Extract the [X, Y] coordinate from the center of the cell holding the provided text.  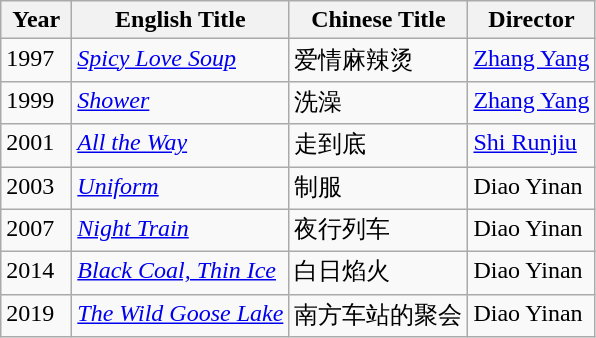
Shi Runjiu [532, 146]
All the Way [180, 146]
南方车站的聚会 [378, 316]
Black Coal, Thin Ice [180, 274]
走到底 [378, 146]
Night Train [180, 230]
洗澡 [378, 102]
制服 [378, 188]
Year [36, 20]
白日焰火 [378, 274]
夜行列车 [378, 230]
1997 [36, 60]
2019 [36, 316]
Shower [180, 102]
Uniform [180, 188]
Chinese Title [378, 20]
2001 [36, 146]
Spicy Love Soup [180, 60]
2007 [36, 230]
1999 [36, 102]
2003 [36, 188]
English Title [180, 20]
爱情麻辣烫 [378, 60]
2014 [36, 274]
Director [532, 20]
The Wild Goose Lake [180, 316]
